Scan for the cell matching the given text and deliver its [x, y] coordinate at center. 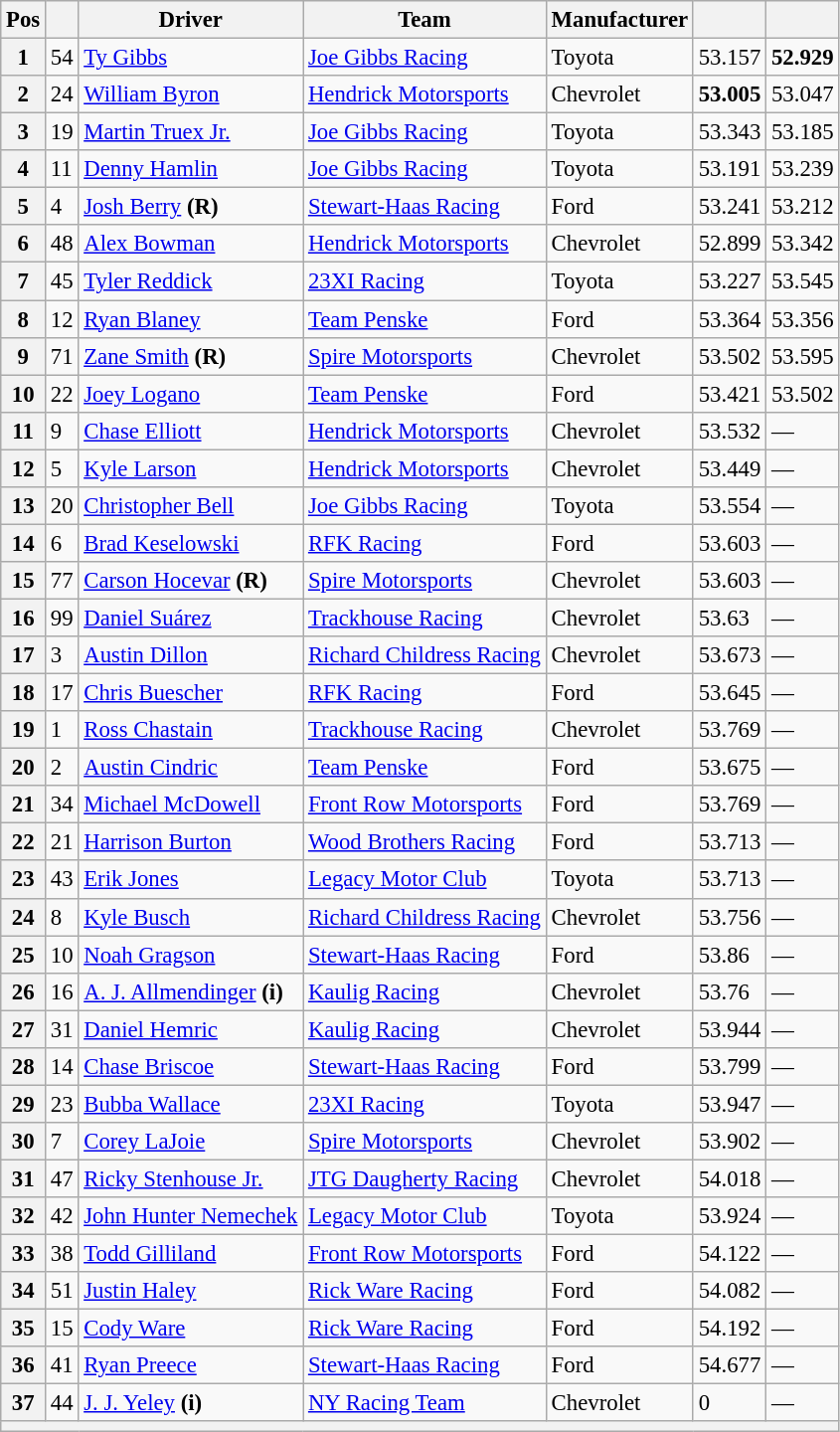
53.364 [730, 319]
Martin Truex Jr. [191, 132]
JTG Daugherty Racing [425, 1178]
53.947 [730, 1104]
53.212 [803, 207]
Zane Smith (R) [191, 356]
53.86 [730, 955]
71 [62, 356]
Daniel Suárez [191, 618]
42 [62, 1216]
41 [62, 1365]
25 [24, 955]
53.63 [730, 618]
Chase Briscoe [191, 1067]
52.899 [730, 244]
27 [24, 1029]
53.902 [730, 1142]
13 [24, 506]
Austin Dillon [191, 655]
Driver [191, 20]
John Hunter Nemechek [191, 1216]
Michael McDowell [191, 805]
18 [24, 693]
Denny Hamlin [191, 169]
Christopher Bell [191, 506]
Cody Ware [191, 1329]
37 [24, 1403]
53.799 [730, 1067]
53.047 [803, 94]
44 [62, 1403]
45 [62, 281]
Ross Chastain [191, 730]
33 [24, 1254]
52.929 [803, 58]
Pos [24, 20]
Austin Cindric [191, 768]
Joey Logano [191, 394]
Noah Gragson [191, 955]
54.018 [730, 1178]
53.645 [730, 693]
53.356 [803, 319]
Daniel Hemric [191, 1029]
54.192 [730, 1329]
Carson Hocevar (R) [191, 581]
51 [62, 1291]
54.122 [730, 1254]
Alex Bowman [191, 244]
William Byron [191, 94]
54 [62, 58]
53.241 [730, 207]
Josh Berry (R) [191, 207]
53.005 [730, 94]
53.421 [730, 394]
35 [24, 1329]
38 [62, 1254]
26 [24, 991]
77 [62, 581]
Corey LaJoie [191, 1142]
Brad Keselowski [191, 543]
Kyle Larson [191, 468]
53.227 [730, 281]
Todd Gilliland [191, 1254]
53.76 [730, 991]
Kyle Busch [191, 917]
28 [24, 1067]
53.343 [730, 132]
32 [24, 1216]
Tyler Reddick [191, 281]
36 [24, 1365]
Team [425, 20]
Ricky Stenhouse Jr. [191, 1178]
30 [24, 1142]
53.924 [730, 1216]
53.554 [730, 506]
53.756 [730, 917]
53.157 [730, 58]
Ryan Preece [191, 1365]
53.545 [803, 281]
53.185 [803, 132]
53.239 [803, 169]
J. J. Yeley (i) [191, 1403]
A. J. Allmendinger (i) [191, 991]
NY Racing Team [425, 1403]
53.944 [730, 1029]
Erik Jones [191, 880]
53.532 [730, 431]
47 [62, 1178]
Ty Gibbs [191, 58]
0 [730, 1403]
48 [62, 244]
Chase Elliott [191, 431]
53.191 [730, 169]
Manufacturer [619, 20]
Chris Buescher [191, 693]
54.677 [730, 1365]
Wood Brothers Racing [425, 842]
53.595 [803, 356]
99 [62, 618]
53.342 [803, 244]
Justin Haley [191, 1291]
Bubba Wallace [191, 1104]
Ryan Blaney [191, 319]
53.449 [730, 468]
Harrison Burton [191, 842]
43 [62, 880]
53.675 [730, 768]
29 [24, 1104]
54.082 [730, 1291]
53.673 [730, 655]
